Scan for the cell matching the given text and deliver its [X, Y] coordinate at center. 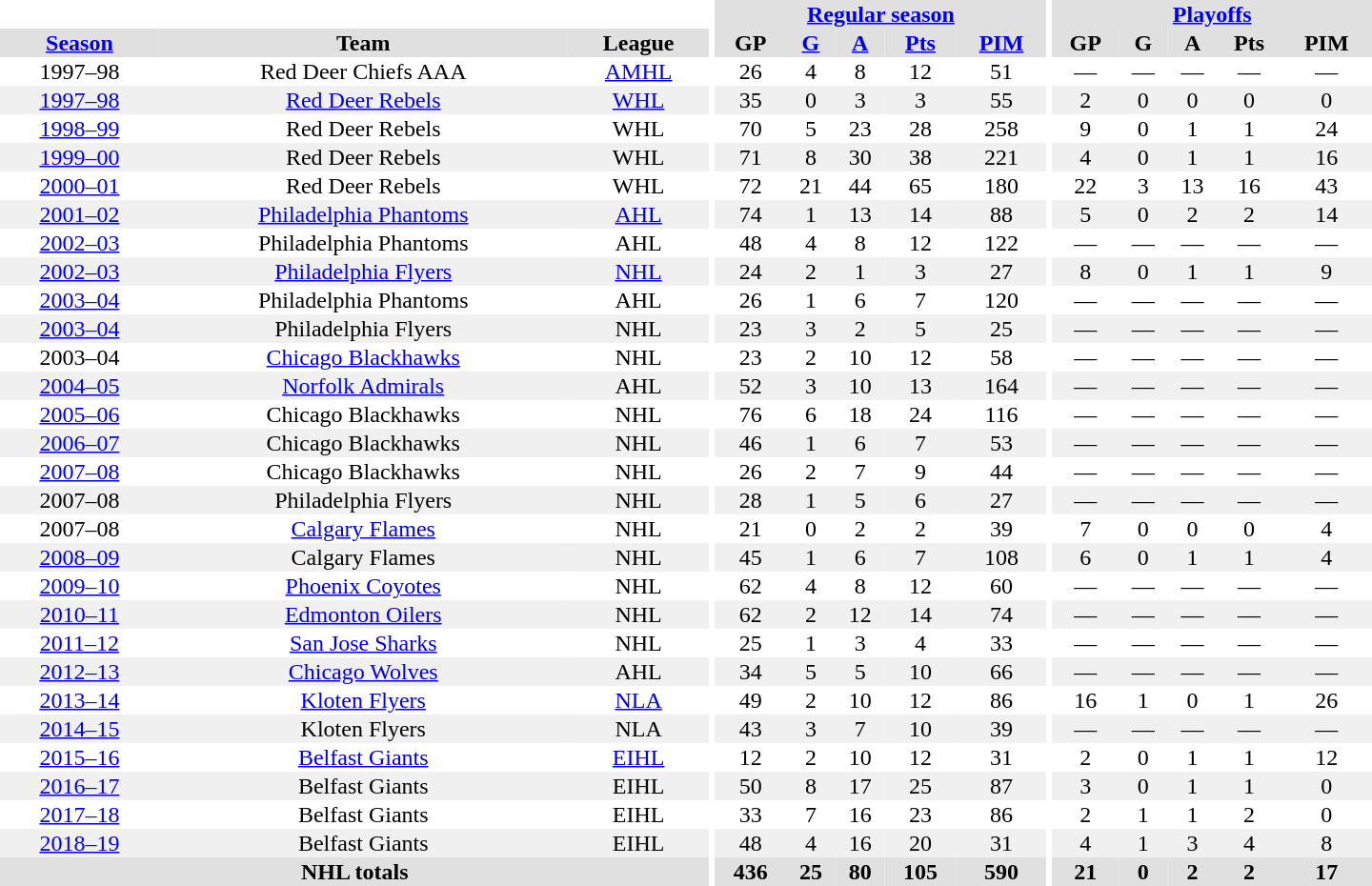
258 [1000, 129]
122 [1000, 243]
49 [751, 700]
2017–18 [80, 815]
22 [1085, 186]
108 [1000, 557]
66 [1000, 672]
2004–05 [80, 386]
55 [1000, 100]
2010–11 [80, 614]
51 [1000, 71]
52 [751, 386]
88 [1000, 214]
436 [751, 872]
58 [1000, 357]
221 [1000, 157]
180 [1000, 186]
AMHL [638, 71]
70 [751, 129]
San Jose Sharks [364, 643]
Red Deer Chiefs AAA [364, 71]
46 [751, 443]
71 [751, 157]
87 [1000, 786]
2015–16 [80, 757]
NHL totals [354, 872]
1998–99 [80, 129]
65 [920, 186]
590 [1000, 872]
120 [1000, 300]
2011–12 [80, 643]
53 [1000, 443]
2009–10 [80, 586]
2014–15 [80, 729]
Season [80, 43]
38 [920, 157]
2012–13 [80, 672]
2005–06 [80, 414]
2000–01 [80, 186]
Edmonton Oilers [364, 614]
164 [1000, 386]
50 [751, 786]
20 [920, 843]
2013–14 [80, 700]
105 [920, 872]
Chicago Wolves [364, 672]
Phoenix Coyotes [364, 586]
Playoffs [1212, 14]
2006–07 [80, 443]
116 [1000, 414]
Team [364, 43]
League [638, 43]
2001–02 [80, 214]
Norfolk Admirals [364, 386]
1999–00 [80, 157]
60 [1000, 586]
35 [751, 100]
76 [751, 414]
Regular season [880, 14]
18 [860, 414]
72 [751, 186]
34 [751, 672]
2018–19 [80, 843]
2016–17 [80, 786]
30 [860, 157]
45 [751, 557]
80 [860, 872]
2008–09 [80, 557]
